Capture the cell that displays the provided text and extract its [x, y] central coordinate. 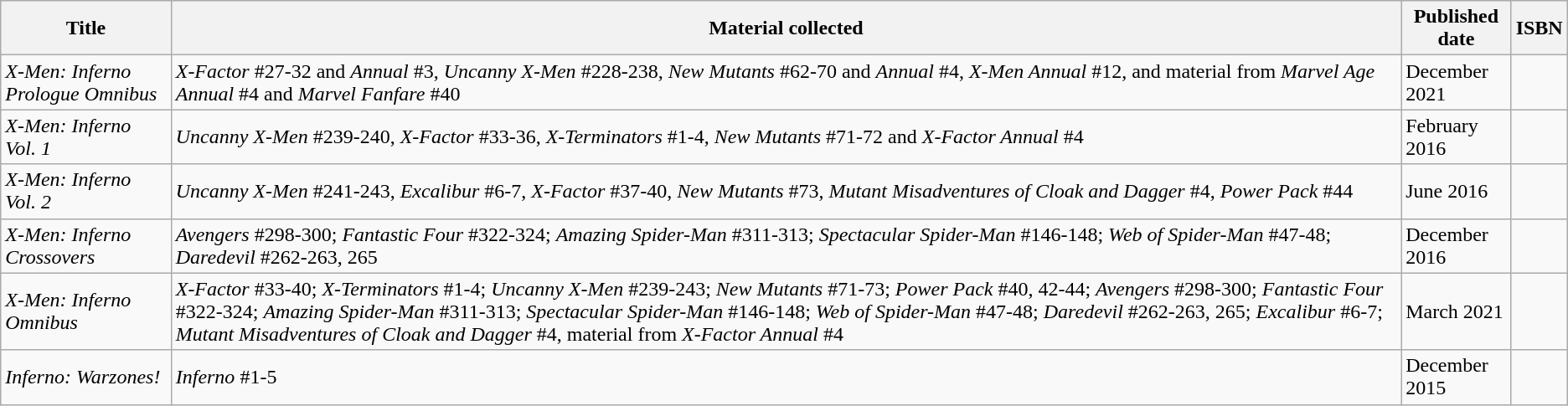
December 2015 [1456, 377]
ISBN [1540, 28]
Published date [1456, 28]
June 2016 [1456, 191]
X-Men: Inferno Omnibus [85, 311]
December 2021 [1456, 82]
Material collected [786, 28]
Uncanny X-Men #239-240, X-Factor #33-36, X-Terminators #1-4, New Mutants #71-72 and X-Factor Annual #4 [786, 137]
Inferno #1-5 [786, 377]
February 2016 [1456, 137]
X-Men: Inferno Crossovers [85, 246]
Uncanny X-Men #241-243, Excalibur #6-7, X-Factor #37-40, New Mutants #73, Mutant Misadventures of Cloak and Dagger #4, Power Pack #44 [786, 191]
December 2016 [1456, 246]
Inferno: Warzones! [85, 377]
Title [85, 28]
X-Men: Inferno Prologue Omnibus [85, 82]
X-Men: Inferno Vol. 1 [85, 137]
March 2021 [1456, 311]
X-Men: Inferno Vol. 2 [85, 191]
